Find where the given text appears and provide that cell's center as [x, y] coordinate. 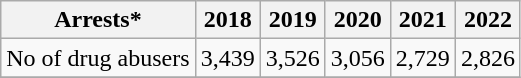
2018 [228, 20]
2,826 [488, 58]
3,439 [228, 58]
No of drug abusers [98, 58]
2,729 [422, 58]
Arrests* [98, 20]
2019 [292, 20]
3,056 [358, 58]
2021 [422, 20]
2022 [488, 20]
3,526 [292, 58]
2020 [358, 20]
